Return (X, Y) of the center of cell containing provided text 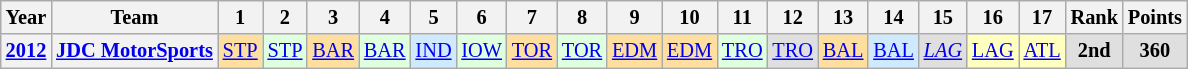
12 (792, 17)
2nd (1094, 51)
10 (690, 17)
Team (134, 17)
JDC MotorSports (134, 51)
IND (434, 51)
4 (385, 17)
1 (240, 17)
8 (582, 17)
5 (434, 17)
Year (26, 17)
2 (286, 17)
16 (993, 17)
17 (1042, 17)
2012 (26, 51)
13 (843, 17)
360 (1155, 51)
15 (943, 17)
ATL (1042, 51)
11 (742, 17)
Rank (1094, 17)
3 (333, 17)
7 (532, 17)
6 (481, 17)
14 (893, 17)
Points (1155, 17)
IOW (481, 51)
9 (634, 17)
